Return the [X, Y] coordinate for the center point of the cell that contains the specified text.  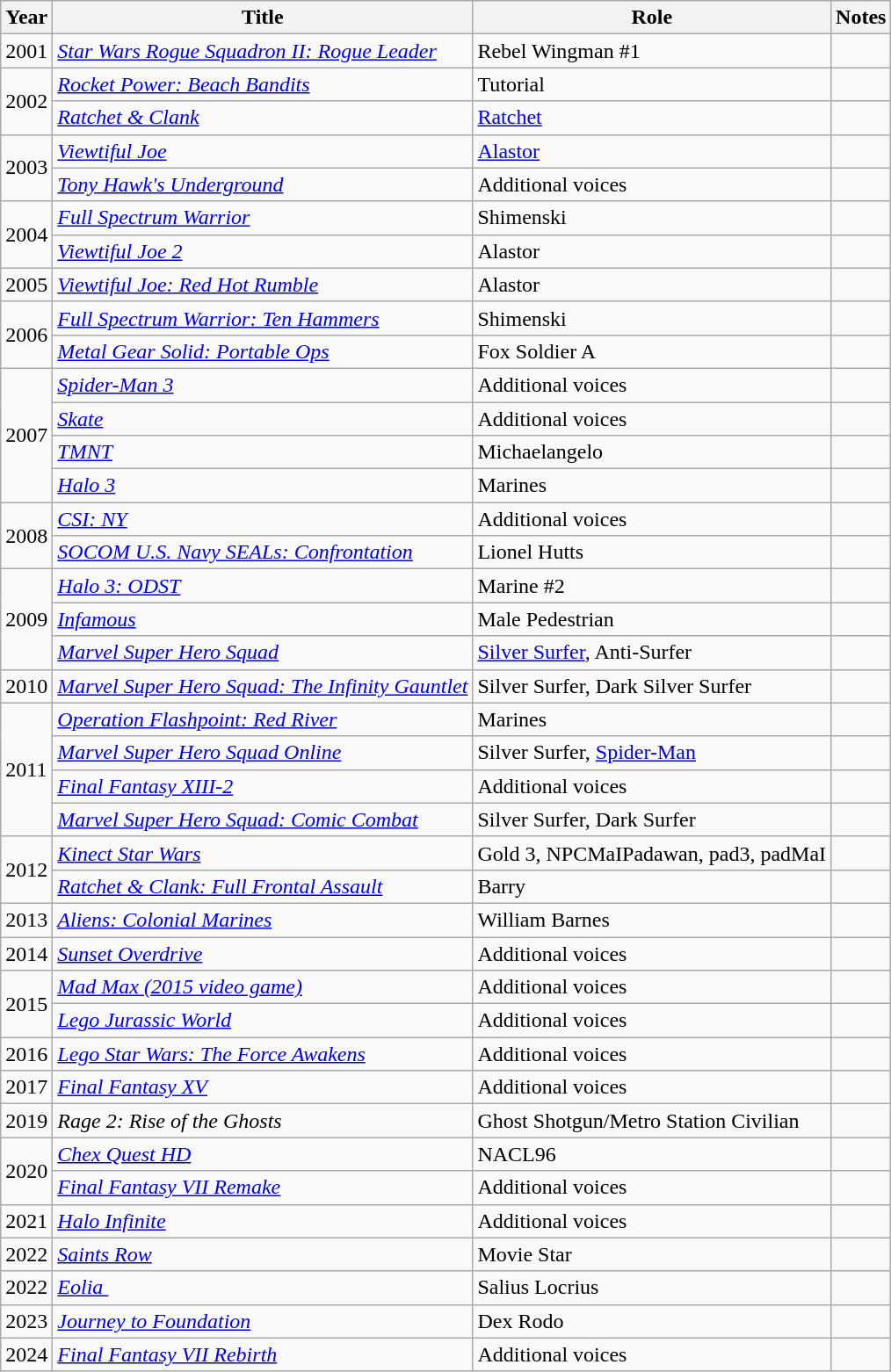
2007 [26, 435]
Rebel Wingman #1 [652, 51]
Chex Quest HD [263, 1154]
Role [652, 18]
Marvel Super Hero Squad [263, 653]
Final Fantasy VII Rebirth [263, 1354]
Movie Star [652, 1254]
Full Spectrum Warrior [263, 218]
Silver Surfer, Spider-Man [652, 753]
Final Fantasy XIII-2 [263, 786]
2021 [26, 1221]
Year [26, 18]
CSI: NY [263, 519]
Journey to Foundation [263, 1321]
Operation Flashpoint: Red River [263, 719]
Gold 3, NPCMaIPadawan, pad3, padMaI [652, 853]
Lionel Hutts [652, 552]
2001 [26, 51]
Saints Row [263, 1254]
Viewtiful Joe [263, 151]
2006 [26, 335]
Halo Infinite [263, 1221]
2013 [26, 920]
Tony Hawk's Underground [263, 184]
Title [263, 18]
Silver Surfer, Anti-Surfer [652, 653]
2005 [26, 285]
Ratchet [652, 118]
2008 [26, 536]
Michaelangelo [652, 452]
2004 [26, 235]
TMNT [263, 452]
2011 [26, 769]
2010 [26, 686]
Marvel Super Hero Squad: The Infinity Gauntlet [263, 686]
Male Pedestrian [652, 619]
Marvel Super Hero Squad: Comic Combat [263, 820]
Viewtiful Joe 2 [263, 251]
Aliens: Colonial Marines [263, 920]
Final Fantasy VII Remake [263, 1188]
Rage 2: Rise of the Ghosts [263, 1121]
Eolia [263, 1288]
NACL96 [652, 1154]
Silver Surfer, Dark Surfer [652, 820]
Metal Gear Solid: Portable Ops [263, 351]
2017 [26, 1087]
Viewtiful Joe: Red Hot Rumble [263, 285]
Skate [263, 419]
2009 [26, 619]
Rocket Power: Beach Bandits [263, 84]
Halo 3 [263, 486]
Silver Surfer, Dark Silver Surfer [652, 686]
Ratchet & Clank [263, 118]
2012 [26, 870]
2023 [26, 1321]
SOCOM U.S. Navy SEALs: Confrontation [263, 552]
Marine #2 [652, 586]
Ratchet & Clank: Full Frontal Assault [263, 886]
William Barnes [652, 920]
2002 [26, 101]
Tutorial [652, 84]
2019 [26, 1121]
2024 [26, 1354]
2015 [26, 1004]
Sunset Overdrive [263, 953]
Salius Locrius [652, 1288]
Full Spectrum Warrior: Ten Hammers [263, 318]
Star Wars Rogue Squadron II: Rogue Leader [263, 51]
Spider-Man 3 [263, 385]
2020 [26, 1171]
Mad Max (2015 video game) [263, 987]
Ghost Shotgun/Metro Station Civilian [652, 1121]
2016 [26, 1054]
Lego Star Wars: The Force Awakens [263, 1054]
Marvel Super Hero Squad Online [263, 753]
Lego Jurassic World [263, 1021]
Dex Rodo [652, 1321]
Barry [652, 886]
2003 [26, 168]
Fox Soldier A [652, 351]
Final Fantasy XV [263, 1087]
Halo 3: ODST [263, 586]
Infamous [263, 619]
Notes [861, 18]
Kinect Star Wars [263, 853]
2014 [26, 953]
